Return the (X, Y) coordinate for the center point of the cell that contains the specified text.  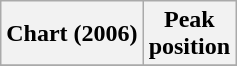
Chart (2006) (72, 34)
Peakposition (189, 34)
